Extract the [x, y] coordinate from the center of the cell holding the provided text.  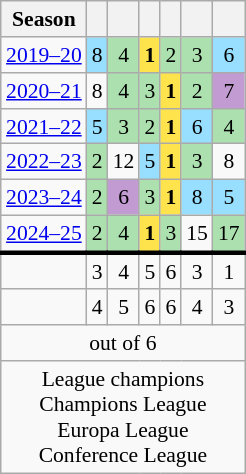
15 [197, 234]
17 [229, 234]
2022–23 [44, 162]
Season [44, 19]
2021–22 [44, 126]
7 [229, 91]
2020–21 [44, 91]
12 [124, 162]
out of 6 [123, 343]
2023–24 [44, 197]
League champions Champions League Europa League Conference League [123, 417]
2019–20 [44, 55]
2024–25 [44, 234]
